Pinpoint the cell where the given text exists, returning its (X, Y) midpoint coordinate. 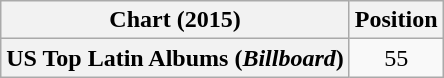
55 (396, 58)
Position (396, 20)
US Top Latin Albums (Billboard) (176, 58)
Chart (2015) (176, 20)
